Identify which cell holds the provided text, then report its [x, y] central coordinate. 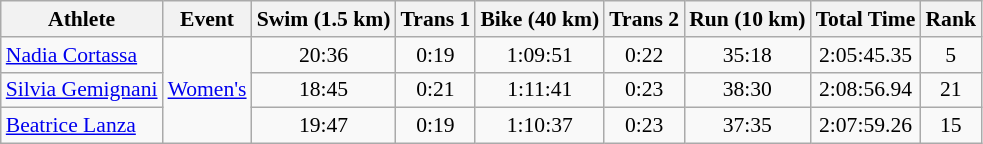
1:09:51 [540, 55]
21 [950, 90]
2:08:56.94 [866, 90]
20:36 [324, 55]
Bike (40 km) [540, 19]
Trans 2 [644, 19]
18:45 [324, 90]
0:21 [435, 90]
Run (10 km) [747, 19]
37:35 [747, 126]
Total Time [866, 19]
1:10:37 [540, 126]
Nadia Cortassa [82, 55]
0:22 [644, 55]
Silvia Gemignani [82, 90]
15 [950, 126]
38:30 [747, 90]
1:11:41 [540, 90]
Swim (1.5 km) [324, 19]
Athlete [82, 19]
Rank [950, 19]
19:47 [324, 126]
2:07:59.26 [866, 126]
Women's [208, 90]
Trans 1 [435, 19]
Event [208, 19]
2:05:45.35 [866, 55]
Beatrice Lanza [82, 126]
5 [950, 55]
35:18 [747, 55]
